Pinpoint the cell where the given text exists, returning its [X, Y] midpoint coordinate. 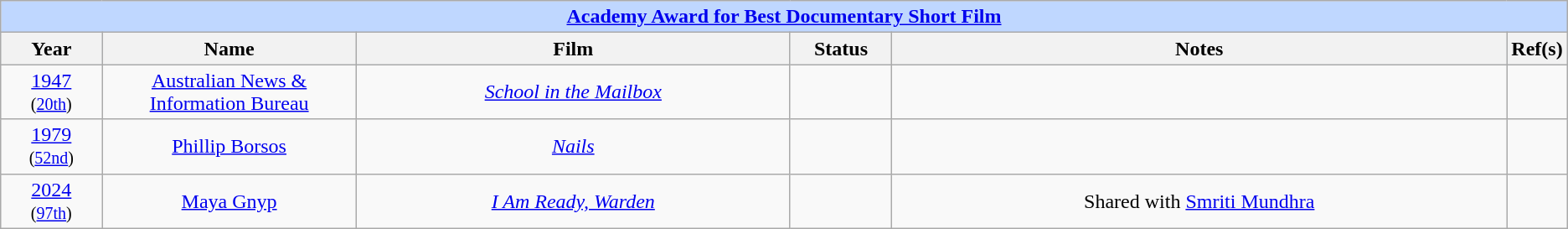
Status [841, 49]
I Am Ready, Warden [573, 201]
Nails [573, 146]
Ref(s) [1537, 49]
Year [52, 49]
Notes [1199, 49]
Film [573, 49]
Name [230, 49]
Phillip Borsos [230, 146]
Australian News & Information Bureau [230, 92]
1947(20th) [52, 92]
Maya Gnyp [230, 201]
School in the Mailbox [573, 92]
Academy Award for Best Documentary Short Film [784, 17]
Shared with Smriti Mundhra [1199, 201]
1979(52nd) [52, 146]
2024(97th) [52, 201]
